Extract the (x, y) coordinate from the center of the cell holding the provided text.  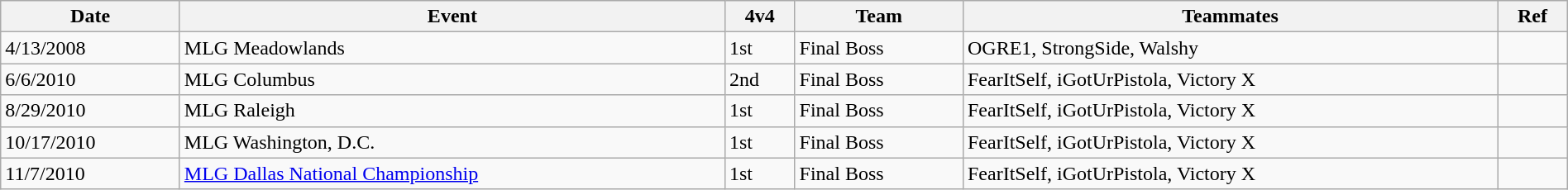
8/29/2010 (91, 111)
2nd (759, 79)
4v4 (759, 17)
MLG Raleigh (452, 111)
Event (452, 17)
11/7/2010 (91, 173)
MLG Washington, D.C. (452, 142)
10/17/2010 (91, 142)
Ref (1533, 17)
6/6/2010 (91, 79)
MLG Meadowlands (452, 48)
MLG Dallas National Championship (452, 173)
Teammates (1230, 17)
Date (91, 17)
Team (878, 17)
OGRE1, StrongSide, Walshy (1230, 48)
4/13/2008 (91, 48)
MLG Columbus (452, 79)
